Locate the cell with the specified text and output its [x, y] center coordinate. 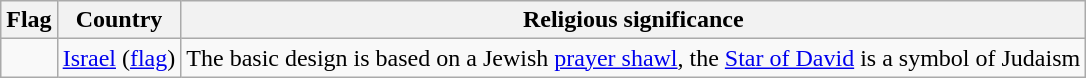
Country [119, 20]
Israel (flag) [119, 58]
The basic design is based on a Jewish prayer shawl, the Star of David is a symbol of Judaism [634, 58]
Flag [29, 20]
Religious significance [634, 20]
